Find where the given text appears and provide that cell's center as (x, y) coordinate. 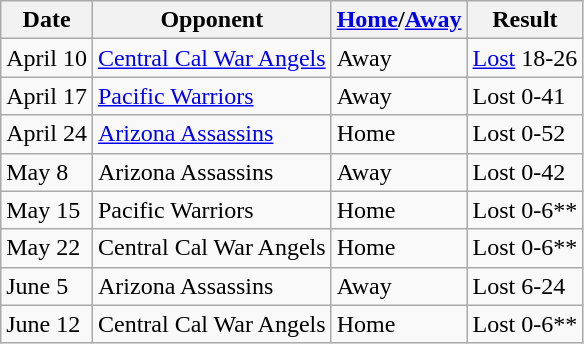
Home/Away (399, 20)
June 12 (47, 324)
May 22 (47, 248)
April 10 (47, 58)
May 8 (47, 172)
Lost 18-26 (525, 58)
Lost 0-52 (525, 134)
Lost 0-42 (525, 172)
June 5 (47, 286)
Opponent (212, 20)
Result (525, 20)
Lost 6-24 (525, 286)
Lost 0-41 (525, 96)
April 24 (47, 134)
May 15 (47, 210)
Date (47, 20)
April 17 (47, 96)
